Extract the [x, y] coordinate from the center of the cell holding the provided text.  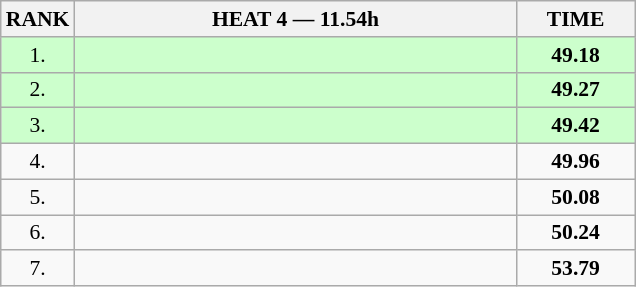
49.27 [576, 90]
RANK [38, 19]
53.79 [576, 269]
49.18 [576, 55]
49.42 [576, 126]
2. [38, 90]
3. [38, 126]
TIME [576, 19]
5. [38, 197]
50.08 [576, 197]
4. [38, 162]
50.24 [576, 233]
1. [38, 55]
HEAT 4 — 11.54h [295, 19]
49.96 [576, 162]
7. [38, 269]
6. [38, 233]
